Search for the cell housing the specified text and yield its (x, y) center coordinate. 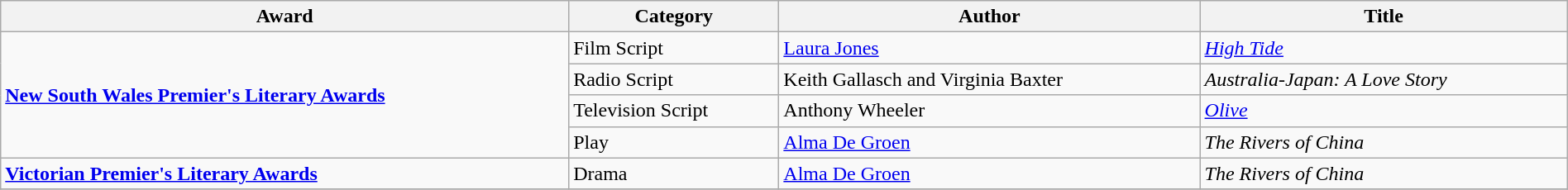
Australia-Japan: A Love Story (1384, 79)
Keith Gallasch and Virginia Baxter (989, 79)
Olive (1384, 111)
Drama (674, 173)
Radio Script (674, 79)
High Tide (1384, 48)
New South Wales Premier's Literary Awards (284, 95)
Author (989, 17)
Anthony Wheeler (989, 111)
Laura Jones (989, 48)
Category (674, 17)
Victorian Premier's Literary Awards (284, 173)
Award (284, 17)
Play (674, 142)
Film Script (674, 48)
Television Script (674, 111)
Title (1384, 17)
